Locate the cell with the specified text and output its (X, Y) center coordinate. 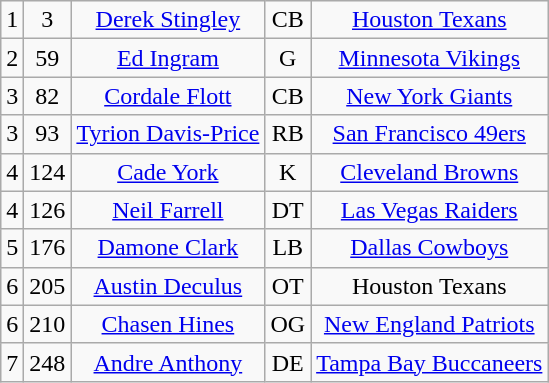
Ed Ingram (168, 58)
G (288, 58)
124 (48, 172)
Cleveland Browns (430, 172)
Dallas Cowboys (430, 248)
Derek Stingley (168, 20)
OT (288, 286)
LB (288, 248)
Las Vegas Raiders (430, 210)
New York Giants (430, 96)
RB (288, 134)
Tyrion Davis-Price (168, 134)
176 (48, 248)
Tampa Bay Buccaneers (430, 362)
1 (12, 20)
210 (48, 324)
Cordale Flott (168, 96)
93 (48, 134)
2 (12, 58)
San Francisco 49ers (430, 134)
248 (48, 362)
126 (48, 210)
Andre Anthony (168, 362)
82 (48, 96)
Chasen Hines (168, 324)
DT (288, 210)
Minnesota Vikings (430, 58)
Neil Farrell (168, 210)
205 (48, 286)
Cade York (168, 172)
New England Patriots (430, 324)
OG (288, 324)
7 (12, 362)
59 (48, 58)
K (288, 172)
DE (288, 362)
5 (12, 248)
Damone Clark (168, 248)
Austin Deculus (168, 286)
